Output the [x, y] coordinate of the center of the cell containing the given text.  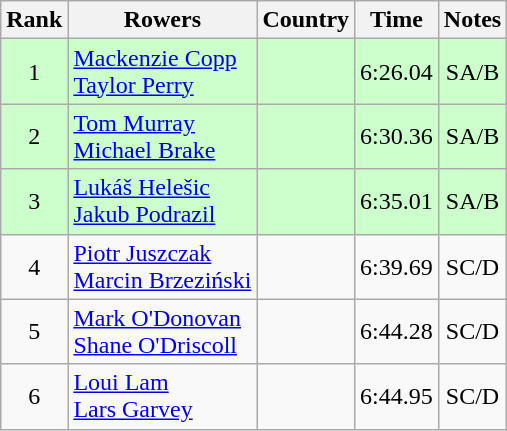
Loui LamLars Garvey [162, 396]
6 [34, 396]
Country [306, 20]
Mark O'DonovanShane O'Driscoll [162, 332]
2 [34, 136]
Time [397, 20]
5 [34, 332]
6:30.36 [397, 136]
Notes [472, 20]
3 [34, 202]
1 [34, 72]
Tom MurrayMichael Brake [162, 136]
6:39.69 [397, 266]
6:35.01 [397, 202]
6:44.28 [397, 332]
Lukáš HelešicJakub Podrazil [162, 202]
4 [34, 266]
Rank [34, 20]
6:26.04 [397, 72]
6:44.95 [397, 396]
Mackenzie CoppTaylor Perry [162, 72]
Piotr JuszczakMarcin Brzeziński [162, 266]
Rowers [162, 20]
